Determine the (x, y) coordinate at the center of the cell enclosing the given text.  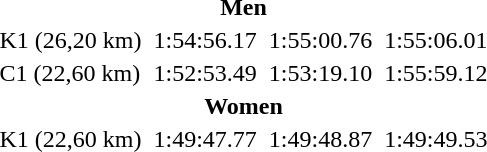
1:53:19.10 (320, 73)
1:52:53.49 (205, 73)
1:55:00.76 (320, 40)
1:54:56.17 (205, 40)
